Determine the (X, Y) coordinate at the center of the cell enclosing the given text.  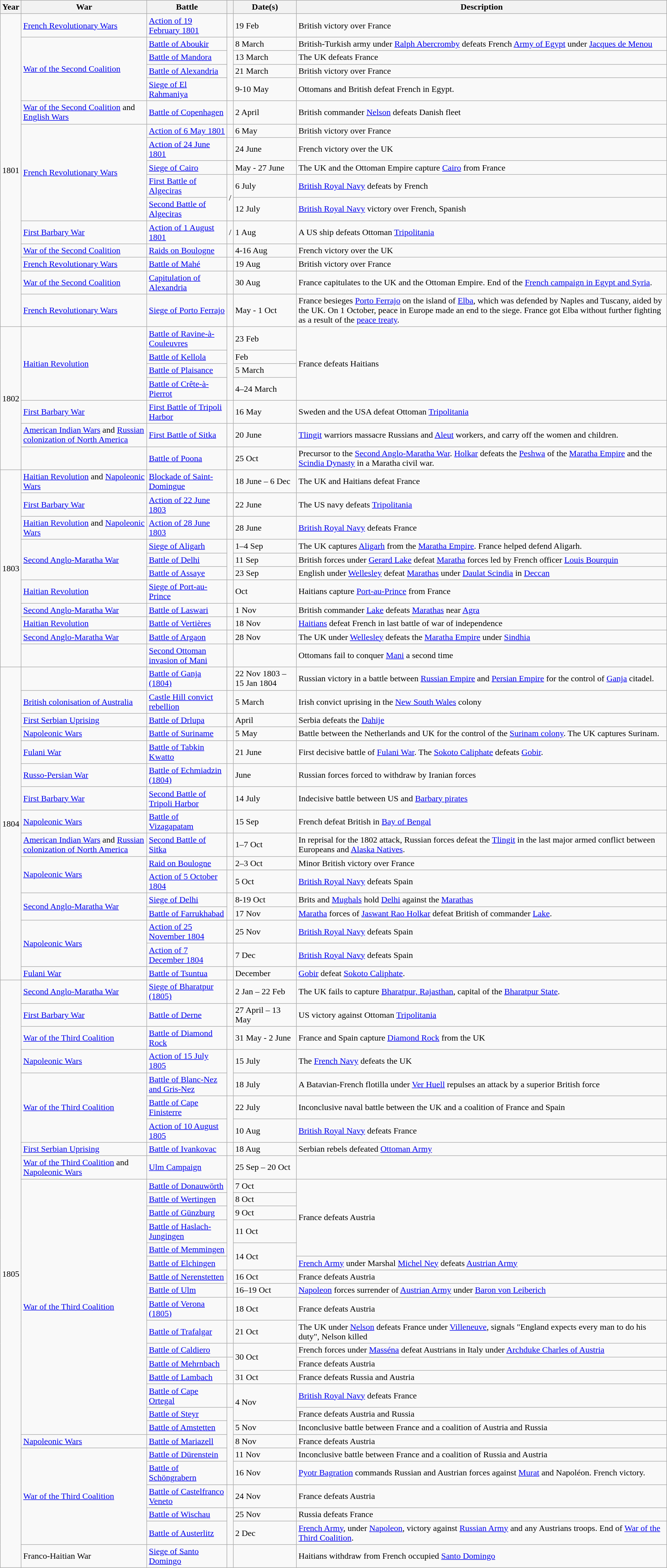
10 Aug (265, 1130)
Battle of Verona (1805) (187, 1308)
The UK and Haitians defeat France (482, 481)
Battle of Lambach (187, 1377)
War (84, 7)
British-Turkish army under Ralph Abercromby defeats French Army of Egypt under Jacques de Menou (482, 44)
Action of 24 June 1801 (187, 149)
The UK under Nelson defeats France under Villeneuve, signals "England expects every man to do his duty", Nelson killed (482, 1332)
23 Feb (265, 338)
18 Oct (265, 1308)
Napoleon forces surrender of Austrian Army under Baron von Leiberich (482, 1290)
June (265, 775)
Indecisive battle between US and Barbary pirates (482, 798)
Castle Hill convict rebellion (187, 702)
Battle of Drlupa (187, 720)
Inconclusive battle between France and a coalition of Austria and Russia (482, 1427)
14 Oct (265, 1256)
Battle of Mandora (187, 57)
Battle of Crête-à-Pierrot (187, 389)
Battle of Kellola (187, 357)
11 Nov (265, 1455)
Siege of Porto Ferrajo (187, 311)
First decisive battle of Fulani War. The Sokoto Caliphate defeats Gobir. (482, 752)
18 Aug (265, 1149)
1–4 Sep (265, 546)
22 June (265, 504)
Action of 10 August 1805 (187, 1130)
Raids on Boulogne (187, 251)
The UK and the Ottoman Empire capture Cairo from France (482, 167)
Battle of Laswari (187, 610)
Battle of Ganja (1804) (187, 679)
21 Oct (265, 1332)
Siege of Aligarh (187, 546)
Battle of Trafalgar (187, 1332)
Blockade of Saint-Domingue (187, 481)
17 Nov (265, 913)
British forces under Gerard Lake defeat Maratha forces led by French officer Louis Bourquin (482, 559)
Battle of Nerenstetten (187, 1277)
Serbian rebels defeated Ottoman Army (482, 1149)
A US ship defeats Ottoman Tripolitania (482, 232)
British Royal Navy defeats by French (482, 186)
Ottomans and British defeat French in Egypt. (482, 89)
In reprisal for the 1802 attack, Russian forces defeat the Tlingit in the last major armed conflict between Europeans and Alaska Natives. (482, 845)
Battle of Alexandria (187, 71)
Raid on Boulogne (187, 863)
Russia defeats France (482, 1515)
Siege of Cairo (187, 167)
Brits and Mughals hold Delhi against the Marathas (482, 900)
Year (11, 7)
2 Jan – 22 Feb (265, 991)
5 May (265, 734)
British colonisation of Australia (84, 702)
18 July (265, 1084)
Battle of Austerlitz (187, 1533)
Battle of Copenhagen (187, 113)
Battle of Diamond Rock (187, 1038)
Battle of Wischau (187, 1515)
A Batavian-French flotilla under Ver Huell repulses an attack by a superior British force (482, 1084)
Haitians defeat French in last battle of war of independence (482, 624)
Battle of Ulm (187, 1290)
Second Battle of Sitka (187, 845)
22 Nov 1803 – 15 Jan 1804 (265, 679)
Battle of Günzburg (187, 1213)
Battle of Farrukhabad (187, 913)
Battle of Mariazell (187, 1441)
8 Nov (265, 1441)
4-16 Aug (265, 251)
1803 (11, 568)
French defeat British in Bay of Bengal (482, 821)
The US navy defeats Tripolitania (482, 504)
5 Nov (265, 1427)
Minor British victory over France (482, 863)
4–24 March (265, 389)
Capitulation of Alexandria (187, 283)
Oct (265, 592)
Battle of Steyr (187, 1414)
1–7 Oct (265, 845)
Pyotr Bagration commands Russian and Austrian forces against Murat and Napoléon. French victory. (482, 1473)
7 Dec (265, 955)
1801 (11, 170)
First Battle of Tripoli Harbor (187, 412)
8 Oct (265, 1199)
Tlingit warriors massacre Russians and Aleut workers, and carry off the women and children. (482, 435)
France defeats Russia and Austria (482, 1377)
Gobir defeat Sokoto Caliphate. (482, 973)
1805 (11, 1274)
France capitulates to the UK and the Ottoman Empire. End of the French campaign in Egypt and Syria. (482, 283)
Haitians capture Port-au-Prince from France (482, 592)
27 April – 13 May (265, 1015)
The UK fails to capture Bharatpur, Rajasthan, capital of the Bharatpur State. (482, 991)
Inconclusive battle between France and a coalition of Russia and Austria (482, 1455)
Inconclusive naval battle between the UK and a coalition of France and Spain (482, 1108)
English under Wellesley defeat Marathas under Daulat Scindia in Deccan (482, 573)
Battle of Wertingen (187, 1199)
Action of 25 November 1804 (187, 932)
Battle of Caldiero (187, 1350)
Action of 22 June 1803 (187, 504)
1 Aug (265, 232)
Siege of Bharatpur (1805) (187, 991)
2 Dec (265, 1533)
First Battle of Sitka (187, 435)
Battle of Assaye (187, 573)
Haitians withdraw from French occupied Santo Domingo (482, 1556)
The UK defeats France (482, 57)
2–3 Oct (265, 863)
4 Nov (265, 1402)
British Royal Navy victory over French, Spanish (482, 209)
14 July (265, 798)
December (265, 973)
The UK captures Aligarh from the Maratha Empire. France helped defend Aligarh. (482, 546)
France and Spain capture Diamond Rock from the UK (482, 1038)
Ulm Campaign (187, 1167)
11 Sep (265, 559)
16 Nov (265, 1473)
Battle of Aboukir (187, 44)
War of the Second Coalition and English Wars (84, 113)
Franco-Haitian War (84, 1556)
Battle of Tabkin Kwatto (187, 752)
Battle (187, 7)
Battle of Tsuntua (187, 973)
7 Oct (265, 1186)
French Army under Marshal Michel Ney defeats Austrian Army (482, 1263)
Battle of Suriname (187, 734)
Russo-Persian War (84, 775)
31 May - 2 June (265, 1038)
Second Battle of Tripoli Harbor (187, 798)
16–19 Oct (265, 1290)
Ottomans fail to conquer Mani a second time (482, 655)
Siege of Port-au-Prince (187, 592)
Battle of Ivankovac (187, 1149)
6 May (265, 131)
Battle of Plaisance (187, 370)
Battle of Castelfranco Veneto (187, 1496)
Battle of Donauwörth (187, 1186)
9 Oct (265, 1213)
25 Sep – 20 Oct (265, 1167)
30 Oct (265, 1357)
16 Oct (265, 1277)
French forces under Masséna defeat Austrians in Italy under Archduke Charles of Austria (482, 1350)
15 Sep (265, 821)
Action of 5 October 1804 (187, 882)
Battle of Mehrnbach (187, 1364)
24 June (265, 149)
Description (482, 7)
16 May (265, 412)
1802 (11, 398)
Serbia defeats the Dahije (482, 720)
Battle of Vizagapatam (187, 821)
31 Oct (265, 1377)
Battle of Delhi (187, 559)
Battle of Dürenstein (187, 1455)
2 April (265, 113)
5 Oct (265, 882)
Action of 7 December 1804 (187, 955)
The UK under Wellesley defeats the Maratha Empire under Sindhia (482, 637)
Action of 28 June 1803 (187, 528)
25 Oct (265, 458)
Action of 19 February 1801 (187, 26)
15 July (265, 1061)
13 March (265, 57)
Battle of Blanc-Nez and Gris-Nez (187, 1084)
23 Sep (265, 573)
Battle between the Netherlands and UK for the control of the Surinam colony. The UK captures Surinam. (482, 734)
Siege of Santo Domingo (187, 1556)
Battle of Mahé (187, 264)
24 Nov (265, 1496)
28 June (265, 528)
11 Oct (265, 1231)
Battle of Elchingen (187, 1263)
Irish convict uprising in the New South Wales colony (482, 702)
Battle of Ravine-à-Couleuvres (187, 338)
22 July (265, 1108)
Second Battle of Algeciras (187, 209)
Maratha forces of Jaswant Rao Holkar defeat British of commander Lake. (482, 913)
War of the Third Coalition and Napoleonic Wars (84, 1167)
19 Feb (265, 26)
Second Ottoman invasion of Mani (187, 655)
28 Nov (265, 637)
Battle of Haslach-Jungingen (187, 1231)
April (265, 720)
18 June – 6 Dec (265, 481)
Battle of Derne (187, 1015)
Russian victory in a battle between Russian Empire and Persian Empire for the control of Ganja citadel. (482, 679)
18 Nov (265, 624)
9-10 May (265, 89)
Battle of Cape Finisterre (187, 1108)
6 July (265, 186)
May - 1 Oct (265, 311)
Feb (265, 357)
Battle of Vertières (187, 624)
Battle of Amstetten (187, 1427)
Sweden and the USA defeat Ottoman Tripolitania (482, 412)
British commander Nelson defeats Danish fleet (482, 113)
First Battle of Algeciras (187, 186)
21 June (265, 752)
Battle of Cape Ortegal (187, 1395)
1 Nov (265, 610)
US victory against Ottoman Tripolitania (482, 1015)
12 July (265, 209)
8-19 Oct (265, 900)
Siege of Delhi (187, 900)
Action of 6 May 1801 (187, 131)
Siege of El Rahmaniya (187, 89)
19 Aug (265, 264)
30 Aug (265, 283)
The French Navy defeats the UK (482, 1061)
Action of 15 July 1805 (187, 1061)
France defeats Austria and Russia (482, 1414)
British commander Lake defeats Marathas near Agra (482, 610)
Date(s) (265, 7)
France defeats Haitians (482, 364)
Battle of Echmiadzin (1804) (187, 775)
Battle of Schöngrabern (187, 1473)
1804 (11, 823)
Russian forces forced to withdraw by Iranian forces (482, 775)
Battle of Memmingen (187, 1250)
May - 27 June (265, 167)
20 June (265, 435)
8 March (265, 44)
Battle of Argaon (187, 637)
21 March (265, 71)
Action of 1 August 1801 (187, 232)
French Army, under Napoleon, victory against Russian Army and any Austrians troops. End of War of the Third Coalition. (482, 1533)
Battle of Poona (187, 458)
Precursor to the Second Anglo-Maratha War. Holkar defeats the Peshwa of the Maratha Empire and the Scindia Dynasty in a Maratha civil war. (482, 458)
